From the cell containing the given text, extract its center point as [x, y] coordinate. 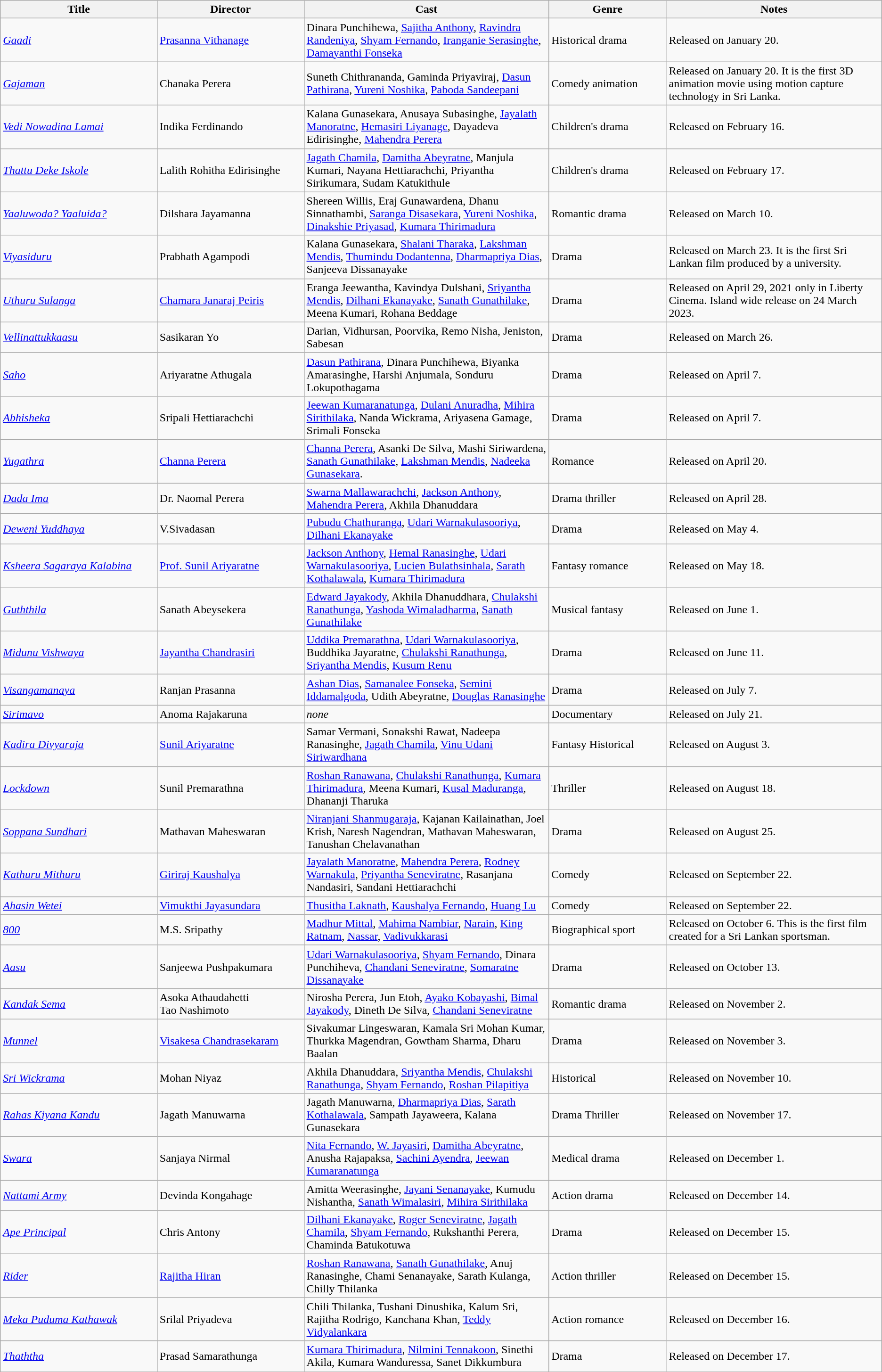
Medical drama [608, 1158]
Drama Thriller [608, 1115]
Ape Principal [79, 1232]
Kumara Thirimadura, Nilmini Tennakoon, Sinethi Akila, Kumara Wanduressa, Sanet Dikkumbura [426, 1356]
Kathuru Mithuru [79, 875]
Giriraj Kaushalya [230, 875]
Fantasy romance [608, 566]
Vimukthi Jayasundara [230, 905]
Documentary [608, 714]
Mohan Niyaz [230, 1077]
Samar Vermani, Sonakshi Rawat, Nadeepa Ranasinghe, Jagath Chamila, Vinu Udani Siriwardhana [426, 745]
Udari Warnakulasooriya, Shyam Fernando, Dinara Punchiheva, Chandani Seneviratne, Somaratne Dissanayake [426, 967]
Released on November 10. [774, 1077]
Dinara Punchihewa, Sajitha Anthony, Ravindra Randeniya, Shyam Fernando, Iranganie Serasinghe, Damayanthi Fonseka [426, 40]
Released on May 18. [774, 566]
Jayantha Chandrasiri [230, 653]
Rajitha Hiran [230, 1276]
Meka Puduma Kathawak [79, 1319]
Released on July 7. [774, 690]
Chili Thilanka, Tushani Dinushika, Kalum Sri, Rajitha Rodrigo, Kanchana Khan, Teddy Vidyalankara [426, 1319]
Jackson Anthony, Hemal Ranasinghe, Udari Warnakulasooriya, Lucien Bulathsinhala, Sarath Kothalawala, Kumara Thirimadura [426, 566]
Musical fantasy [608, 609]
Devinda Kongahage [230, 1195]
Visakesa Chandrasekaram [230, 1041]
Notes [774, 9]
Lockdown [79, 788]
Swara [79, 1158]
Deweni Yuddhaya [79, 529]
Released on January 20. [774, 40]
Abhisheka [79, 418]
Jagath Chamila, Damitha Abeyratne, Manjula Kumari, Nayana Hettiarachchi, Priyantha Sirikumara, Sudam Katukithule [426, 170]
Sanath Abeysekera [230, 609]
Eranga Jeewantha, Kavindya Dulshani, Sriyantha Mendis, Dilhani Ekanayake, Sanath Gunathilake, Meena Kumari, Rohana Beddage [426, 300]
Released on April 28. [774, 498]
Akhila Dhanuddara, Sriyantha Mendis, Chulakshi Ranathunga, Shyam Fernando, Roshan Pilapitiya [426, 1077]
M.S. Sripathy [230, 929]
Soppana Sundhari [79, 831]
Released on March 26. [774, 337]
Nirosha Perera, Jun Etoh, Ayako Kobayashi, Bimal Jayakody, Dineth De Silva, Chandani Seneviratne [426, 1004]
Released on April 29, 2021 only in Liberty Cinema. Island wide release on 24 March 2023. [774, 300]
Gajaman [79, 83]
Midunu Vishwaya [79, 653]
Sunil Premarathna [230, 788]
Sanjeewa Pushpakumara [230, 967]
Rider [79, 1276]
Asoka Athaudahetti Tao Nashimoto [230, 1004]
Sivakumar Lingeswaran, Kamala Sri Mohan Kumar, Thurkka Magendran, Gowtham Sharma, Dharu Baalan [426, 1041]
Released on August 25. [774, 831]
Prasad Samarathunga [230, 1356]
Released on June 1. [774, 609]
800 [79, 929]
Kalana Gunasekara, Shalani Tharaka, Lakshman Mendis, Thumindu Dodantenna, Dharmapriya Dias, Sanjeeva Dissanayake [426, 257]
Kandak Sema [79, 1004]
Vedi Nowadina Lamai [79, 127]
Released on October 6. This is the first film created for a Sri Lankan sportsman. [774, 929]
Thusitha Laknath, Kaushalya Fernando, Huang Lu [426, 905]
Sanjaya Nirmal [230, 1158]
Uthuru Sulanga [79, 300]
Guththila [79, 609]
Jagath Manuwarna, Dharmapriya Dias, Sarath Kothalawala, Sampath Jayaweera, Kalana Gunasekara [426, 1115]
Edward Jayakody, Akhila Dhanuddhara, Chulakshi Ranathunga, Yashoda Wimaladharma, Sanath Gunathilake [426, 609]
Dilshara Jayamanna [230, 214]
Channa Perera [230, 461]
Saho [79, 374]
Released on November 2. [774, 1004]
Chanaka Perera [230, 83]
Historical drama [608, 40]
Director [230, 9]
Sirimavo [79, 714]
Sasikaran Yo [230, 337]
Released on March 23. It is the first Sri Lankan film produced by a university. [774, 257]
Dada Ima [79, 498]
Niranjani Shanmugaraja, Kajanan Kailainathan, Joel Krish, Naresh Nagendran, Mathavan Maheswaran, Tanushan Chelavanathan [426, 831]
Munnel [79, 1041]
Lalith Rohitha Edirisinghe [230, 170]
Title [79, 9]
Released on October 13. [774, 967]
Madhur Mittal, Mahima Nambiar, Narain, King Ratnam, Nassar, Vadivukkarasi [426, 929]
Cast [426, 9]
Roshan Ranawana, Chulakshi Ranathunga, Kumara Thirimadura, Meena Kumari, Kusal Maduranga, Dhananji Tharuka [426, 788]
Pubudu Chathuranga, Udari Warnakulasooriya, Dilhani Ekanayake [426, 529]
Amitta Weerasinghe, Jayani Senanayake, Kumudu Nishantha, Sanath Wimalasiri, Mihira Sirithilaka [426, 1195]
Uddika Premarathna, Udari Warnakulasooriya, Buddhika Jayaratne, Chulakshi Ranathunga, Sriyantha Mendis, Kusum Renu [426, 653]
Action romance [608, 1319]
Gaadi [79, 40]
Yaaluwoda? Yaaluida? [79, 214]
Released on December 17. [774, 1356]
Prof. Sunil Ariyaratne [230, 566]
Released on November 17. [774, 1115]
Released on February 17. [774, 170]
Suneth Chithrananda, Gaminda Priyaviraj, Dasun Pathirana, Yureni Noshika, Paboda Sandeepani [426, 83]
Ahasin Wetei [79, 905]
Released on August 3. [774, 745]
Nita Fernando, W. Jayasiri, Damitha Abeyratne, Anusha Rajapaksa, Sachini Ayendra, Jeewan Kumaranatunga [426, 1158]
Kalana Gunasekara, Anusaya Subasinghe, Jayalath Manoratne, Hemasiri Liyanage, Dayadeva Edirisinghe, Mahendra Perera [426, 127]
Darian, Vidhursan, Poorvika, Remo Nisha, Jeniston, Sabesan [426, 337]
Released on December 1. [774, 1158]
Action drama [608, 1195]
Genre [608, 9]
V.Sivadasan [230, 529]
Released on February 16. [774, 127]
Srilal Priyadeva [230, 1319]
Chamara Janaraj Peiris [230, 300]
Thaththa [79, 1356]
Sunil Ariyaratne [230, 745]
Sri Wickrama [79, 1077]
Released on August 18. [774, 788]
Jayalath Manoratne, Mahendra Perera, Rodney Warnakula, Priyantha Seneviratne, Rasanjana Nandasiri, Sandani Hettiarachchi [426, 875]
Kadira Divyaraja [79, 745]
Fantasy Historical [608, 745]
Released on May 4. [774, 529]
Sripali Hettiarachchi [230, 418]
Viyasiduru [79, 257]
Dilhani Ekanayake, Roger Seneviratne, Jagath Chamila, Shyam Fernando, Rukshanthi Perera, Chaminda Batukotuwa [426, 1232]
Historical [608, 1077]
Mathavan Maheswaran [230, 831]
Prasanna Vithanage [230, 40]
Nattami Army [79, 1195]
Biographical sport [608, 929]
Visangamanaya [79, 690]
Ariyaratne Athugala [230, 374]
Action thriller [608, 1276]
Romance [608, 461]
Aasu [79, 967]
Swarna Mallawarachchi, Jackson Anthony, Mahendra Perera, Akhila Dhanuddara [426, 498]
Ksheera Sagaraya Kalabina [79, 566]
Jeewan Kumaranatunga, Dulani Anuradha, Mihira Sirithilaka, Nanda Wickrama, Ariyasena Gamage, Srimali Fonseka [426, 418]
Released on April 20. [774, 461]
Roshan Ranawana, Sanath Gunathilake, Anuj Ranasinghe, Chami Senanayake, Sarath Kulanga, Chilly Thilanka [426, 1276]
Chris Antony [230, 1232]
Released on March 10. [774, 214]
Released on November 3. [774, 1041]
Comedy animation [608, 83]
Dr. Naomal Perera [230, 498]
Rahas Kiyana Kandu [79, 1115]
Ashan Dias, Samanalee Fonseka, Semini Iddamalgoda, Udith Abeyratne, Douglas Ranasinghe [426, 690]
Anoma Rajakaruna [230, 714]
Vellinattukkaasu [79, 337]
Dasun Pathirana, Dinara Punchihewa, Biyanka Amarasinghe, Harshi Anjumala, Sonduru Lokupothagama [426, 374]
Thriller [608, 788]
Channa Perera, Asanki De Silva, Mashi Siriwardena, Sanath Gunathilake, Lakshman Mendis, Nadeeka Gunasekara. [426, 461]
Released on June 11. [774, 653]
Released on December 14. [774, 1195]
Released on December 16. [774, 1319]
Jagath Manuwarna [230, 1115]
Released on July 21. [774, 714]
Ranjan Prasanna [230, 690]
Indika Ferdinando [230, 127]
Shereen Willis, Eraj Gunawardena, Dhanu Sinnathambi, Saranga Disasekara, Yureni Noshika, Dinakshie Priyasad, Kumara Thirimadura [426, 214]
Thattu Deke Iskole [79, 170]
Released on January 20. It is the first 3D animation movie using motion capture technology in Sri Lanka. [774, 83]
Prabhath Agampodi [230, 257]
Drama thriller [608, 498]
Yugathra [79, 461]
none [426, 714]
